Identify which cell holds the provided text, then report its (X, Y) central coordinate. 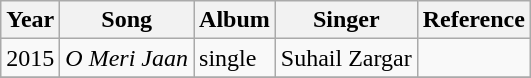
Song (127, 20)
Singer (346, 20)
O Meri Jaan (127, 58)
2015 (30, 58)
Album (235, 20)
Reference (474, 20)
Suhail Zargar (346, 58)
Year (30, 20)
single (235, 58)
